Determine the [x, y] coordinate at the center of the cell enclosing the given text.  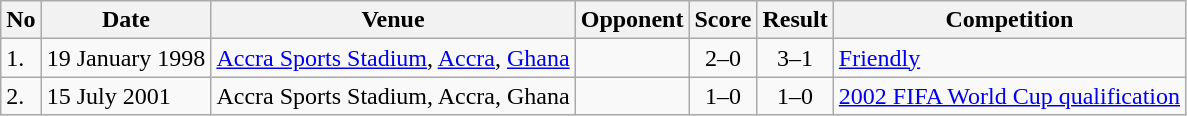
Friendly [1009, 58]
Result [795, 20]
Date [126, 20]
2–0 [723, 58]
Competition [1009, 20]
2002 FIFA World Cup qualification [1009, 96]
No [21, 20]
1. [21, 58]
Venue [393, 20]
15 July 2001 [126, 96]
19 January 1998 [126, 58]
3–1 [795, 58]
2. [21, 96]
Score [723, 20]
Opponent [632, 20]
